For the text-containing cell, return its midpoint in [x, y] coordinate format. 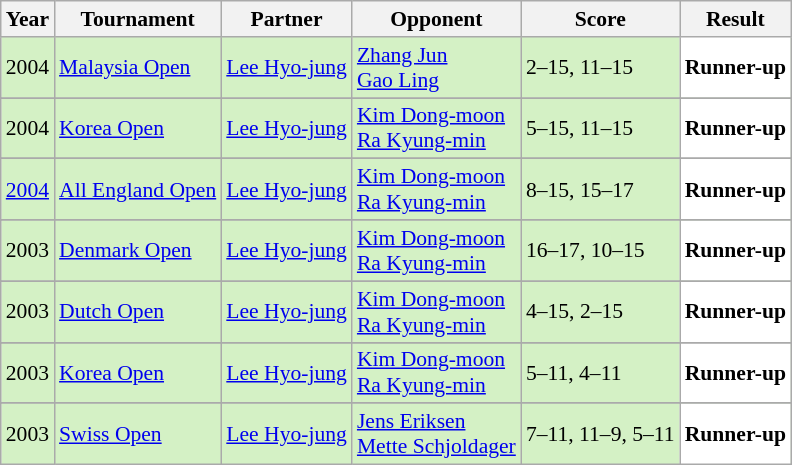
Jens Eriksen Mette Schjoldager [436, 434]
Partner [286, 19]
Malaysia Open [138, 68]
Score [600, 19]
Tournament [138, 19]
Zhang Jun Gao Ling [436, 68]
Denmark Open [138, 250]
Dutch Open [138, 312]
16–17, 10–15 [600, 250]
5–15, 11–15 [600, 128]
2–15, 11–15 [600, 68]
8–15, 15–17 [600, 190]
Opponent [436, 19]
Result [736, 19]
Year [28, 19]
4–15, 2–15 [600, 312]
5–11, 4–11 [600, 372]
All England Open [138, 190]
7–11, 11–9, 5–11 [600, 434]
Swiss Open [138, 434]
